Determine the [X, Y] coordinate at the center of the cell enclosing the given text.  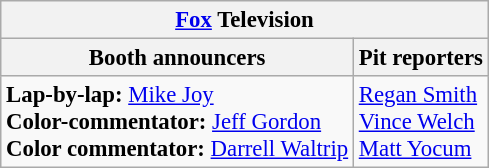
Regan SmithVince WelchMatt Yocum [420, 122]
Lap-by-lap: Mike JoyColor-commentator: Jeff GordonColor commentator: Darrell Waltrip [178, 122]
Pit reporters [420, 58]
Booth announcers [178, 58]
Fox Television [245, 20]
